Locate the cell with the specified text and output its [x, y] center coordinate. 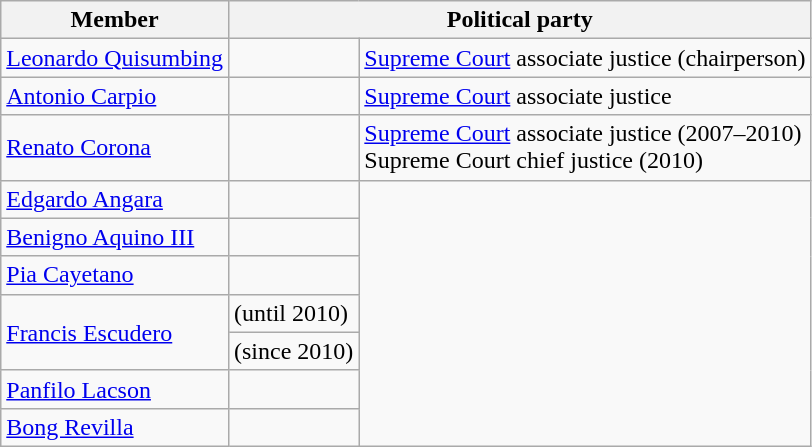
Francis Escudero [115, 332]
Benigno Aquino III [115, 237]
Antonio Carpio [115, 96]
Member [115, 20]
Pia Cayetano [115, 275]
Political party [520, 20]
Supreme Court associate justice [585, 96]
Panfilo Lacson [115, 389]
Renato Corona [115, 148]
Leonardo Quisumbing [115, 58]
Supreme Court associate justice (chairperson) [585, 58]
Supreme Court associate justice (2007–2010)Supreme Court chief justice (2010) [585, 148]
Bong Revilla [115, 427]
(until 2010) [293, 313]
Edgardo Angara [115, 199]
(since 2010) [293, 351]
